Identify which cell holds the provided text, then report its [X, Y] central coordinate. 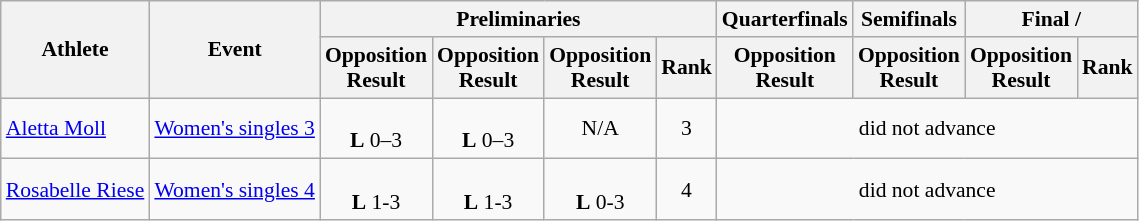
Preliminaries [518, 19]
Final / [1052, 19]
L 0-3 [600, 190]
N/A [600, 128]
Athlete [76, 50]
3 [686, 128]
Rosabelle Riese [76, 190]
4 [686, 190]
Semifinals [909, 19]
Event [234, 50]
Aletta Moll [76, 128]
Women's singles 4 [234, 190]
Women's singles 3 [234, 128]
Quarterfinals [785, 19]
